Return the [x, y] coordinate for the center point of the cell that contains the specified text.  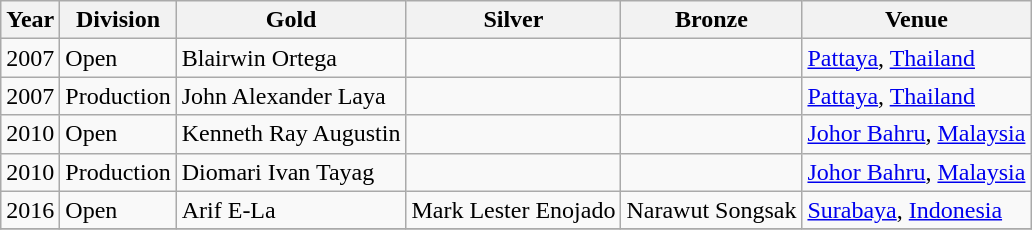
Mark Lester Enojado [514, 210]
Venue [916, 20]
Year [30, 20]
Bronze [712, 20]
Surabaya, Indonesia [916, 210]
Narawut Songsak [712, 210]
2016 [30, 210]
Silver [514, 20]
Diomari Ivan Tayag [291, 172]
John Alexander Laya [291, 96]
Kenneth Ray Augustin [291, 134]
Arif E-La [291, 210]
Division [118, 20]
Gold [291, 20]
Blairwin Ortega [291, 58]
